From the cell containing the given text, extract its center point as (x, y) coordinate. 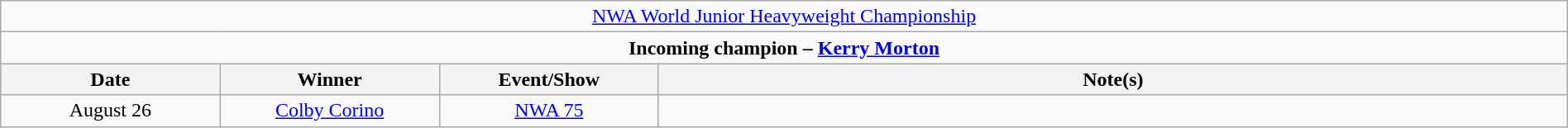
NWA World Junior Heavyweight Championship (784, 17)
Colby Corino (329, 111)
NWA 75 (549, 111)
August 26 (111, 111)
Winner (329, 79)
Note(s) (1113, 79)
Event/Show (549, 79)
Incoming champion – Kerry Morton (784, 48)
Date (111, 79)
